Return [X, Y] of the center of cell containing provided text 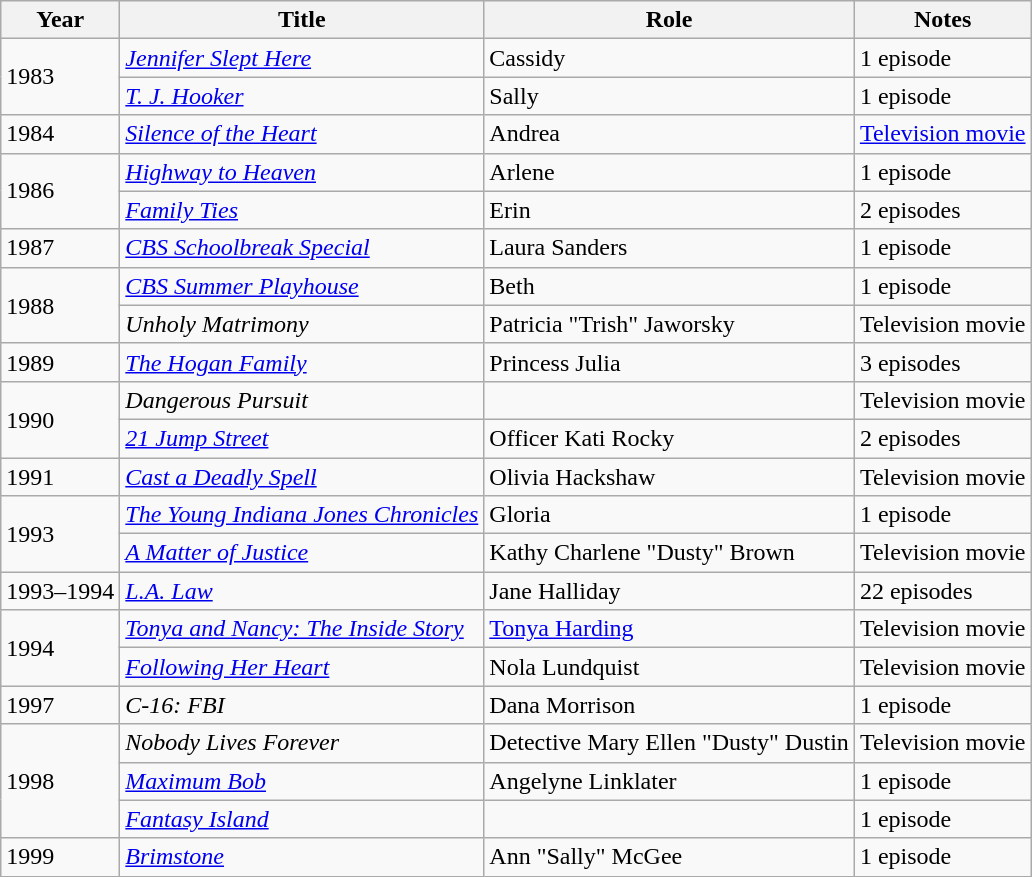
Cast a Deadly Spell [302, 477]
22 episodes [942, 591]
Gloria [670, 515]
1986 [60, 191]
Role [670, 20]
Dana Morrison [670, 705]
Princess Julia [670, 362]
Sally [670, 96]
C-16: FBI [302, 705]
1983 [60, 77]
1991 [60, 477]
Family Ties [302, 210]
Kathy Charlene "Dusty" Brown [670, 553]
Nola Lundquist [670, 667]
Unholy Matrimony [302, 324]
Beth [670, 286]
Highway to Heaven [302, 172]
Laura Sanders [670, 248]
CBS Schoolbreak Special [302, 248]
Silence of the Heart [302, 134]
L.A. Law [302, 591]
1984 [60, 134]
Ann "Sally" McGee [670, 857]
Jennifer Slept Here [302, 58]
Tonya Harding [670, 629]
Maximum Bob [302, 781]
Jane Halliday [670, 591]
1993–1994 [60, 591]
Notes [942, 20]
1990 [60, 419]
1998 [60, 781]
Arlene [670, 172]
The Hogan Family [302, 362]
Nobody Lives Forever [302, 743]
T. J. Hooker [302, 96]
21 Jump Street [302, 438]
Erin [670, 210]
Andrea [670, 134]
1993 [60, 534]
Tonya and Nancy: The Inside Story [302, 629]
3 episodes [942, 362]
1994 [60, 648]
Officer Kati Rocky [670, 438]
CBS Summer Playhouse [302, 286]
Brimstone [302, 857]
Detective Mary Ellen "Dusty" Dustin [670, 743]
A Matter of Justice [302, 553]
Cassidy [670, 58]
Title [302, 20]
1999 [60, 857]
Dangerous Pursuit [302, 400]
1989 [60, 362]
1987 [60, 248]
Fantasy Island [302, 819]
Olivia Hackshaw [670, 477]
Year [60, 20]
The Young Indiana Jones Chronicles [302, 515]
1988 [60, 305]
Following Her Heart [302, 667]
1997 [60, 705]
Patricia "Trish" Jaworsky [670, 324]
Angelyne Linklater [670, 781]
